Provide the (x, y) coordinate of the cell's center where the given text is located.  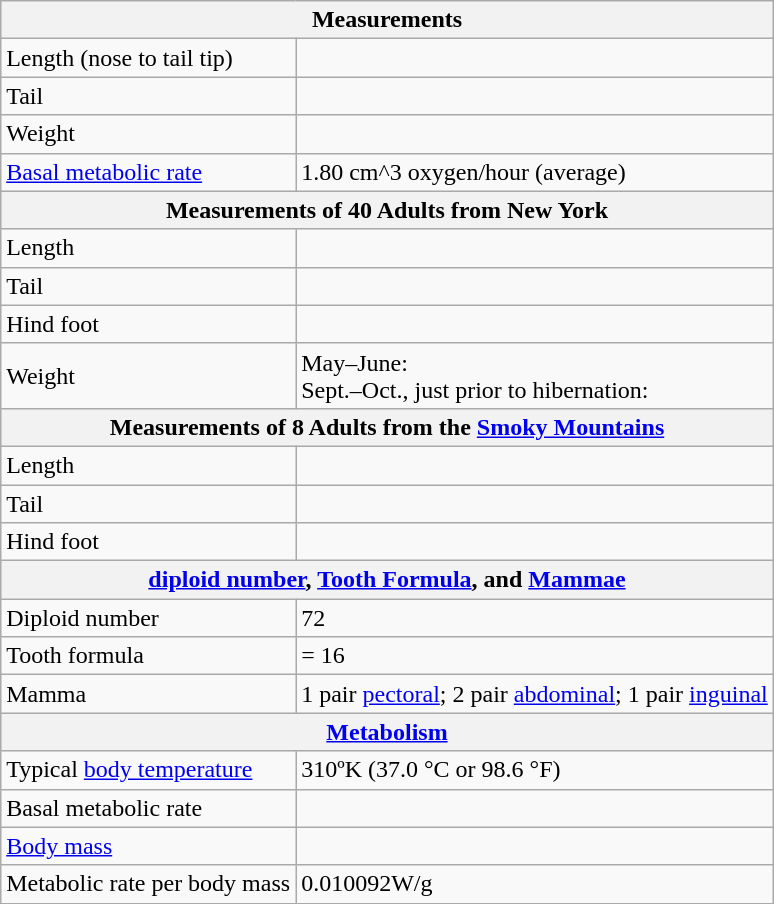
Metabolism (388, 732)
Length (nose to tail tip) (148, 58)
Measurements (388, 20)
Body mass (148, 846)
0.010092W/g (535, 884)
Mamma (148, 694)
Typical body temperature (148, 770)
Measurements of 40 Adults from New York (388, 210)
1.80 cm^3 oxygen/hour (average) (535, 172)
1 pair pectoral; 2 pair abdominal; 1 pair inguinal (535, 694)
= 16 (535, 656)
diploid number, Tooth Formula, and Mammae (388, 580)
310ºK (37.0 °C or 98.6 °F) (535, 770)
Diploid number (148, 618)
72 (535, 618)
Measurements of 8 Adults from the Smoky Mountains (388, 427)
Tooth formula (148, 656)
May–June: Sept.–Oct., just prior to hibernation: (535, 376)
Metabolic rate per body mass (148, 884)
